Capture the cell that displays the provided text and extract its [X, Y] central coordinate. 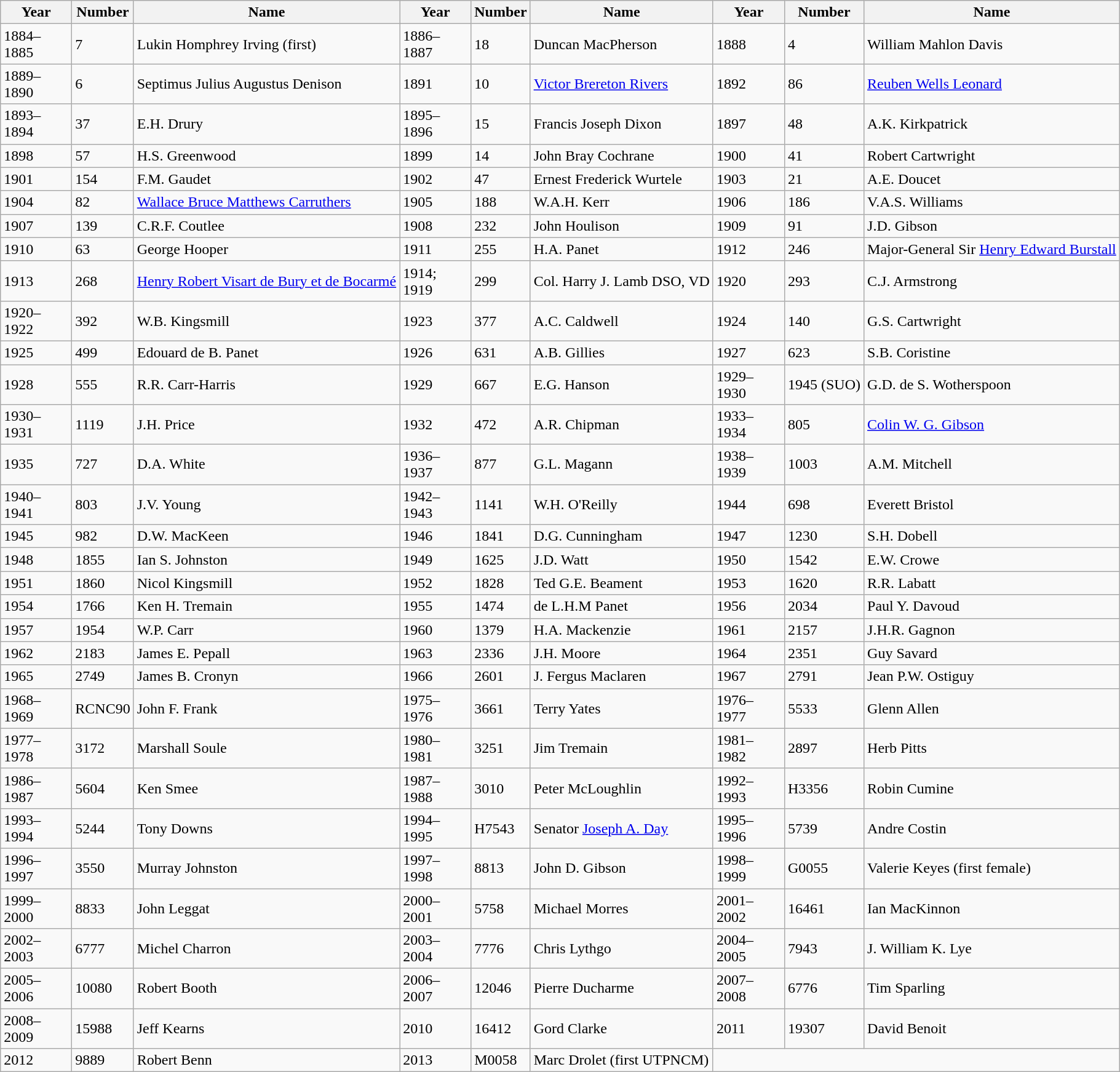
1965 [36, 677]
1766 [103, 606]
Paul Y. Davoud [992, 606]
1907 [36, 226]
1930–1931 [36, 424]
1993–1994 [36, 828]
J.H.R. Gagnon [992, 630]
1980–1981 [435, 748]
1892 [749, 84]
RCNC90 [103, 709]
1963 [435, 653]
377 [501, 321]
E.G. Hanson [621, 384]
A.B. Gillies [621, 352]
J. Fergus Maclaren [621, 677]
1998–1999 [749, 868]
1884–1885 [36, 44]
2157 [824, 630]
W.H. O'Reilly [621, 504]
Nicol Kingsmill [266, 583]
Jeff Kearns [266, 1028]
Glenn Allen [992, 709]
5533 [824, 709]
1889–1890 [36, 84]
1964 [749, 653]
1940–1941 [36, 504]
19307 [824, 1028]
John D. Gibson [621, 868]
2000–2001 [435, 908]
2601 [501, 677]
1962 [36, 653]
D.G. Cunningham [621, 536]
Herb Pitts [992, 748]
Guy Savard [992, 653]
2007–2008 [749, 989]
2336 [501, 653]
8813 [501, 868]
Duncan MacPherson [621, 44]
A.C. Caldwell [621, 321]
J.D. Gibson [992, 226]
J. William K. Lye [992, 948]
1999–2000 [36, 908]
299 [501, 280]
82 [103, 202]
Andre Costin [992, 828]
Francis Joseph Dixon [621, 124]
1841 [501, 536]
David Benoit [992, 1028]
1951 [36, 583]
1910 [36, 249]
Valerie Keyes (first female) [992, 868]
1961 [749, 630]
Major-General Sir Henry Edward Burstall [992, 249]
1888 [749, 44]
H7543 [501, 828]
1944 [749, 504]
1952 [435, 583]
1899 [435, 156]
1901 [36, 179]
6 [103, 84]
James B. Cronyn [266, 677]
6777 [103, 948]
Jim Tremain [621, 748]
1960 [435, 630]
7943 [824, 948]
472 [501, 424]
A.R. Chipman [621, 424]
2008–2009 [36, 1028]
1928 [36, 384]
Senator Joseph A. Day [621, 828]
John F. Frank [266, 709]
5604 [103, 788]
1924 [749, 321]
1902 [435, 179]
667 [501, 384]
Peter McLoughlin [621, 788]
1119 [103, 424]
3661 [501, 709]
1992–1993 [749, 788]
W.B. Kingsmill [266, 321]
2005–2006 [36, 989]
16412 [501, 1028]
1925 [36, 352]
S.H. Dobell [992, 536]
1904 [36, 202]
S.B. Coristine [992, 352]
Jean P.W. Ostiguy [992, 677]
J.H. Price [266, 424]
George Hooper [266, 249]
2002–2003 [36, 948]
de L.H.M Panet [621, 606]
1929 [435, 384]
1903 [749, 179]
1975–1976 [435, 709]
1230 [824, 536]
1950 [749, 560]
G0055 [824, 868]
91 [824, 226]
1949 [435, 560]
W.A.H. Kerr [621, 202]
Robert Benn [266, 1060]
3010 [501, 788]
Septimus Julius Augustus Denison [266, 84]
1966 [435, 677]
Wallace Bruce Matthews Carruthers [266, 202]
3251 [501, 748]
8833 [103, 908]
1891 [435, 84]
Tony Downs [266, 828]
2749 [103, 677]
2010 [435, 1028]
Chris Lythgo [621, 948]
1953 [749, 583]
1945 (SUO) [824, 384]
1955 [435, 606]
1987–1988 [435, 788]
W.P. Carr [266, 630]
1920–1922 [36, 321]
3550 [103, 868]
Pierre Ducharme [621, 989]
1474 [501, 606]
1932 [435, 424]
J.H. Moore [621, 653]
14 [501, 156]
1886–1887 [435, 44]
7776 [501, 948]
Gord Clarke [621, 1028]
1936–1937 [435, 465]
Ted G.E. Beament [621, 583]
R.R. Carr-Harris [266, 384]
2004–2005 [749, 948]
1905 [435, 202]
12046 [501, 989]
Col. Harry J. Lamb DSO, VD [621, 280]
D.W. MacKeen [266, 536]
Michel Charron [266, 948]
J.D. Watt [621, 560]
D.A. White [266, 465]
2013 [435, 1060]
139 [103, 226]
1968–1969 [36, 709]
186 [824, 202]
1938–1939 [749, 465]
Marshall Soule [266, 748]
Robin Cumine [992, 788]
5739 [824, 828]
Robert Booth [266, 989]
41 [824, 156]
Lukin Homphrey Irving (first) [266, 44]
Ian MacKinnon [992, 908]
232 [501, 226]
2006–2007 [435, 989]
21 [824, 179]
1620 [824, 583]
1933–1934 [749, 424]
1913 [36, 280]
James E. Pepall [266, 653]
Ian S. Johnston [266, 560]
Robert Cartwright [992, 156]
Tim Sparling [992, 989]
1860 [103, 583]
F.M. Gaudet [266, 179]
2791 [824, 677]
57 [103, 156]
1926 [435, 352]
1893–1894 [36, 124]
1946 [435, 536]
1914; 1919 [435, 280]
499 [103, 352]
1981–1982 [749, 748]
1948 [36, 560]
255 [501, 249]
1994–1995 [435, 828]
Ernest Frederick Wurtele [621, 179]
2001–2002 [749, 908]
1897 [749, 124]
R.R. Labatt [992, 583]
1976–1977 [749, 709]
Reuben Wells Leonard [992, 84]
Colin W. G. Gibson [992, 424]
803 [103, 504]
48 [824, 124]
623 [824, 352]
G.D. de S. Wotherspoon [992, 384]
1927 [749, 352]
2183 [103, 653]
1900 [749, 156]
John Bray Cochrane [621, 156]
10080 [103, 989]
A.M. Mitchell [992, 465]
2011 [749, 1028]
J.V. Young [266, 504]
H3356 [824, 788]
9889 [103, 1060]
E.W. Crowe [992, 560]
Edouard de B. Panet [266, 352]
A.E. Doucet [992, 179]
140 [824, 321]
6776 [824, 989]
1956 [749, 606]
1911 [435, 249]
John Houlison [621, 226]
1920 [749, 280]
Victor Brereton Rivers [621, 84]
154 [103, 179]
1895–1896 [435, 124]
1542 [824, 560]
15 [501, 124]
631 [501, 352]
1997–1998 [435, 868]
H.A. Mackenzie [621, 630]
1898 [36, 156]
1996–1997 [36, 868]
2351 [824, 653]
1929–1930 [749, 384]
Michael Morres [621, 908]
63 [103, 249]
10 [501, 84]
37 [103, 124]
G.L. Magann [621, 465]
268 [103, 280]
Murray Johnston [266, 868]
G.S. Cartwright [992, 321]
877 [501, 465]
C.J. Armstrong [992, 280]
A.K. Kirkpatrick [992, 124]
5758 [501, 908]
V.A.S. Williams [992, 202]
698 [824, 504]
18 [501, 44]
Terry Yates [621, 709]
1995–1996 [749, 828]
1923 [435, 321]
C.R.F. Coutlee [266, 226]
15988 [103, 1028]
727 [103, 465]
John Leggat [266, 908]
805 [824, 424]
1957 [36, 630]
293 [824, 280]
1967 [749, 677]
M0058 [501, 1060]
1625 [501, 560]
2034 [824, 606]
555 [103, 384]
1945 [36, 536]
1909 [749, 226]
Marc Drolet (first UTPNCM) [621, 1060]
1977–1978 [36, 748]
1912 [749, 249]
1855 [103, 560]
William Mahlon Davis [992, 44]
1942–1943 [435, 504]
1828 [501, 583]
1003 [824, 465]
H.A. Panet [621, 249]
2897 [824, 748]
2012 [36, 1060]
188 [501, 202]
1935 [36, 465]
Everett Bristol [992, 504]
246 [824, 249]
392 [103, 321]
47 [501, 179]
5244 [103, 828]
Ken H. Tremain [266, 606]
E.H. Drury [266, 124]
1906 [749, 202]
Henry Robert Visart de Bury et de Bocarmé [266, 280]
982 [103, 536]
16461 [824, 908]
Ken Smee [266, 788]
1141 [501, 504]
1986–1987 [36, 788]
3172 [103, 748]
H.S. Greenwood [266, 156]
1947 [749, 536]
1908 [435, 226]
86 [824, 84]
4 [824, 44]
7 [103, 44]
1379 [501, 630]
2003–2004 [435, 948]
